Capture the cell that displays the provided text and extract its [X, Y] central coordinate. 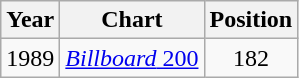
Billboard 200 [132, 58]
Chart [132, 20]
Year [30, 20]
Position [251, 20]
182 [251, 58]
1989 [30, 58]
